Locate the cell with the specified text and output its (x, y) center coordinate. 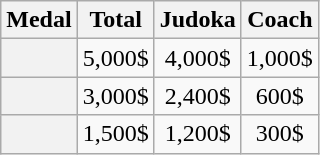
2,400$ (198, 96)
1,200$ (198, 134)
3,000$ (116, 96)
Coach (280, 20)
1,500$ (116, 134)
5,000$ (116, 58)
Judoka (198, 20)
300$ (280, 134)
1,000$ (280, 58)
Medal (39, 20)
4,000$ (198, 58)
600$ (280, 96)
Total (116, 20)
